Find where the given text appears and provide that cell's center as [X, Y] coordinate. 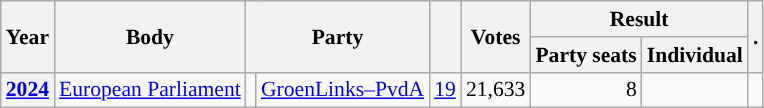
Party seats [586, 55]
2024 [28, 90]
Body [150, 36]
GroenLinks–PvdA [342, 90]
. [756, 36]
Votes [496, 36]
European Parliament [150, 90]
Result [639, 19]
8 [586, 90]
Party [338, 36]
Year [28, 36]
19 [445, 90]
Individual [695, 55]
21,633 [496, 90]
